Return the [X, Y] coordinate for the center point of the cell that contains the specified text.  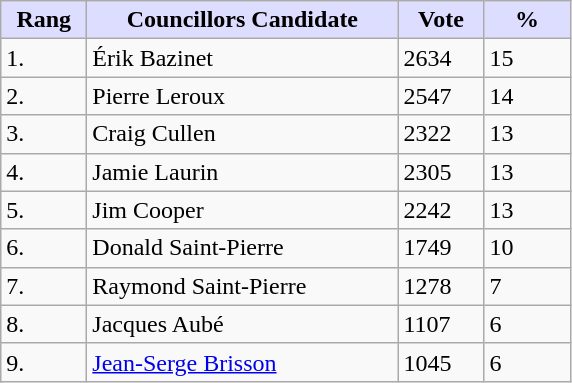
Craig Cullen [242, 134]
Councillors Candidate [242, 20]
1. [44, 58]
1045 [441, 362]
14 [527, 96]
% [527, 20]
4. [44, 172]
7 [527, 286]
8. [44, 324]
2305 [441, 172]
Érik Bazinet [242, 58]
Donald Saint-Pierre [242, 248]
Raymond Saint-Pierre [242, 286]
Jacques Aubé [242, 324]
Jamie Laurin [242, 172]
10 [527, 248]
1278 [441, 286]
1749 [441, 248]
2634 [441, 58]
2322 [441, 134]
2547 [441, 96]
Vote [441, 20]
Jean-Serge Brisson [242, 362]
3. [44, 134]
6. [44, 248]
5. [44, 210]
1107 [441, 324]
9. [44, 362]
2242 [441, 210]
Pierre Leroux [242, 96]
7. [44, 286]
15 [527, 58]
2. [44, 96]
Jim Cooper [242, 210]
Rang [44, 20]
